Extract the [X, Y] coordinate from the center of the cell holding the provided text.  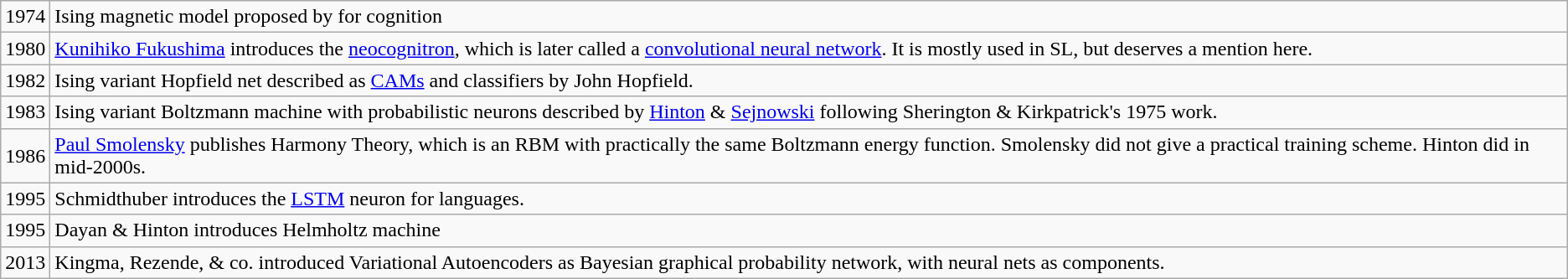
Ising variant Boltzmann machine with probabilistic neurons described by Hinton & Sejnowski following Sherington & Kirkpatrick's 1975 work. [809, 112]
Ising variant Hopfield net described as CAMs and classifiers by John Hopfield. [809, 80]
1982 [25, 80]
2013 [25, 262]
Dayan & Hinton introduces Helmholtz machine [809, 230]
Schmidthuber introduces the LSTM neuron for languages. [809, 199]
1974 [25, 17]
1986 [25, 156]
Ising magnetic model proposed by for cognition [809, 17]
Kingma, Rezende, & co. introduced Variational Autoencoders as Bayesian graphical probability network, with neural nets as components. [809, 262]
1983 [25, 112]
1980 [25, 49]
